Scan for the cell matching the given text and deliver its [x, y] coordinate at center. 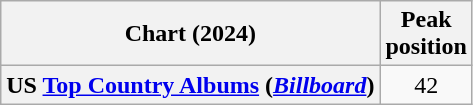
42 [426, 85]
US Top Country Albums (Billboard) [190, 85]
Chart (2024) [190, 34]
Peakposition [426, 34]
